Find where the given text appears and provide that cell's center as [x, y] coordinate. 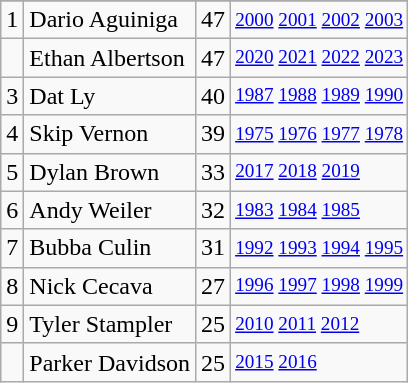
Parker Davidson [110, 362]
Dat Ly [110, 96]
1987 1988 1989 1990 [320, 96]
27 [214, 286]
39 [214, 134]
2017 2018 2019 [320, 172]
3 [12, 96]
8 [12, 286]
31 [214, 248]
1983 1984 1985 [320, 210]
33 [214, 172]
2000 2001 2002 2003 [320, 20]
Dylan Brown [110, 172]
2015 2016 [320, 362]
1996 1997 1998 1999 [320, 286]
1992 1993 1994 1995 [320, 248]
2010 2011 2012 [320, 324]
Nick Cecava [110, 286]
1 [12, 20]
6 [12, 210]
Andy Weiler [110, 210]
1975 1976 1977 1978 [320, 134]
40 [214, 96]
9 [12, 324]
32 [214, 210]
5 [12, 172]
2020 2021 2022 2023 [320, 58]
Bubba Culin [110, 248]
Dario Aguiniga [110, 20]
7 [12, 248]
Ethan Albertson [110, 58]
Skip Vernon [110, 134]
Tyler Stampler [110, 324]
4 [12, 134]
